Output the (x, y) coordinate of the center of the cell containing the given text.  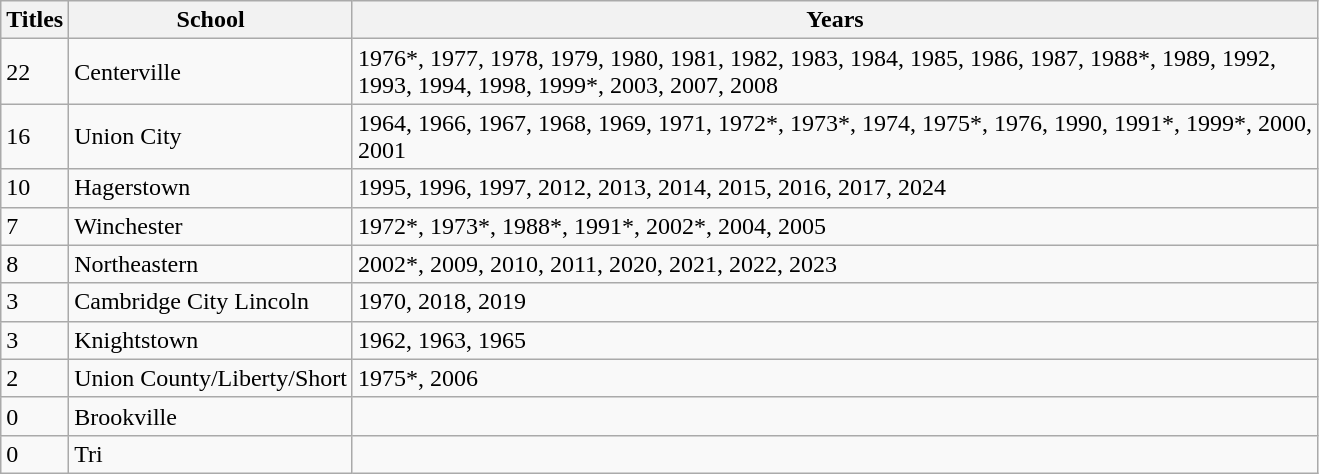
2002*, 2009, 2010, 2011, 2020, 2021, 2022, 2023 (834, 264)
Union City (211, 136)
Hagerstown (211, 188)
Years (834, 20)
School (211, 20)
1972*, 1973*, 1988*, 1991*, 2002*, 2004, 2005 (834, 226)
1975*, 2006 (834, 378)
1976*, 1977, 1978, 1979, 1980, 1981, 1982, 1983, 1984, 1985, 1986, 1987, 1988*, 1989, 1992,1993, 1994, 1998, 1999*, 2003, 2007, 2008 (834, 72)
Titles (35, 20)
8 (35, 264)
Knightstown (211, 340)
1962, 1963, 1965 (834, 340)
Centerville (211, 72)
Tri (211, 454)
Winchester (211, 226)
7 (35, 226)
22 (35, 72)
1964, 1966, 1967, 1968, 1969, 1971, 1972*, 1973*, 1974, 1975*, 1976, 1990, 1991*, 1999*, 2000,2001 (834, 136)
1970, 2018, 2019 (834, 302)
2 (35, 378)
Cambridge City Lincoln (211, 302)
Northeastern (211, 264)
Union County/Liberty/Short (211, 378)
10 (35, 188)
1995, 1996, 1997, 2012, 2013, 2014, 2015, 2016, 2017, 2024 (834, 188)
16 (35, 136)
Brookville (211, 416)
